From the cell containing the given text, extract its center point as [X, Y] coordinate. 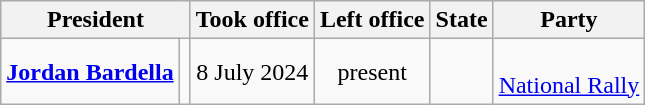
Took office [252, 20]
Left office [372, 20]
8 July 2024 [252, 72]
State [462, 20]
present [372, 72]
President [96, 20]
Party [569, 20]
Jordan Bardella [90, 72]
National Rally [569, 72]
